Capture the cell that displays the provided text and extract its (X, Y) central coordinate. 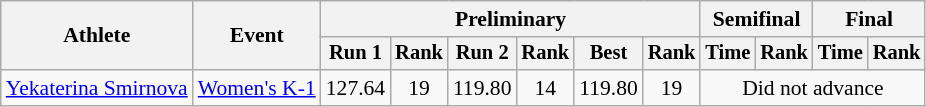
Women's K-1 (257, 88)
Semifinal (756, 19)
Final (869, 19)
Run 2 (482, 54)
Yekaterina Smirnova (97, 88)
Did not advance (812, 88)
14 (546, 88)
127.64 (356, 88)
Athlete (97, 36)
Event (257, 36)
Best (608, 54)
Preliminary (511, 19)
Run 1 (356, 54)
